For the text-containing cell, return its midpoint in (x, y) coordinate format. 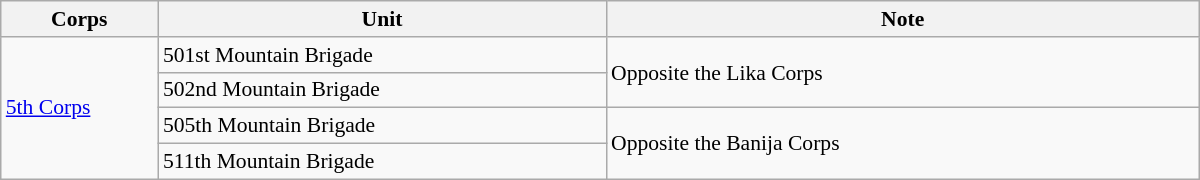
Opposite the Lika Corps (902, 72)
Corps (80, 19)
502nd Mountain Brigade (382, 90)
505th Mountain Brigade (382, 126)
5th Corps (80, 108)
501st Mountain Brigade (382, 55)
Opposite the Banija Corps (902, 144)
511th Mountain Brigade (382, 162)
Unit (382, 19)
Note (902, 19)
